Detect which cell encompasses the target text, then output its [X, Y] center coordinate. 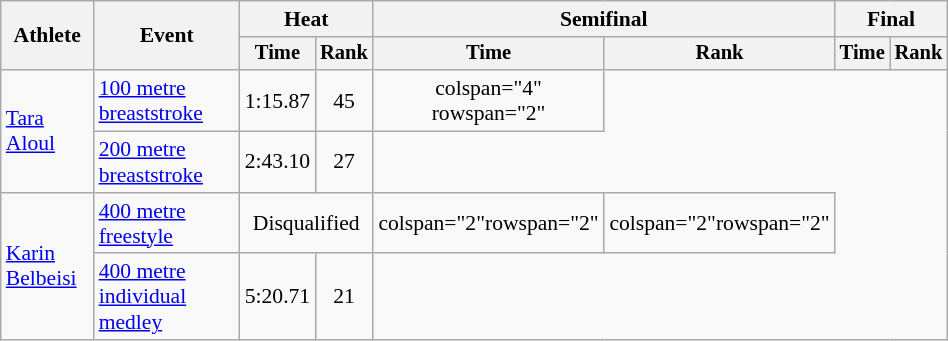
100 metre breaststroke [167, 100]
27 [344, 162]
Heat [306, 19]
Tara Aloul [48, 131]
1:15.87 [278, 100]
400 metre freestyle [167, 224]
200 metre breaststroke [167, 162]
Athlete [48, 36]
Event [167, 36]
Disqualified [306, 224]
2:43.10 [278, 162]
5:20.71 [278, 298]
21 [344, 298]
Karin Belbeisi [48, 267]
45 [344, 100]
400 metre individual medley [167, 298]
colspan="4" rowspan="2" [489, 100]
Semifinal [604, 19]
Final [892, 19]
